Return (X, Y) of the center of cell containing provided text 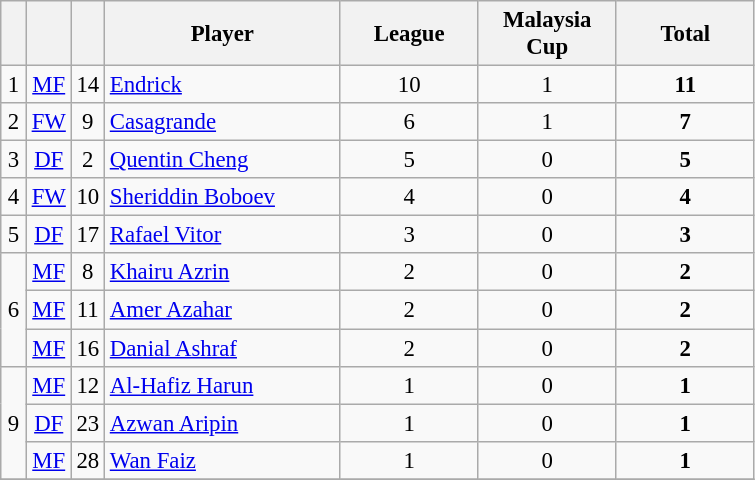
Quentin Cheng (222, 160)
8 (88, 273)
Casagrande (222, 122)
Sheriddin Boboev (222, 197)
Wan Faiz (222, 460)
16 (88, 348)
Al-Hafiz Harun (222, 385)
17 (88, 235)
Malaysia Cup (547, 34)
Rafael Vitor (222, 235)
Total (685, 34)
Player (222, 34)
Danial Ashraf (222, 348)
Khairu Azrin (222, 273)
League (409, 34)
12 (88, 385)
14 (88, 85)
Azwan Aripin (222, 423)
28 (88, 460)
23 (88, 423)
7 (685, 122)
Amer Azahar (222, 310)
Endrick (222, 85)
